Identify which cell holds the provided text, then report its [X, Y] central coordinate. 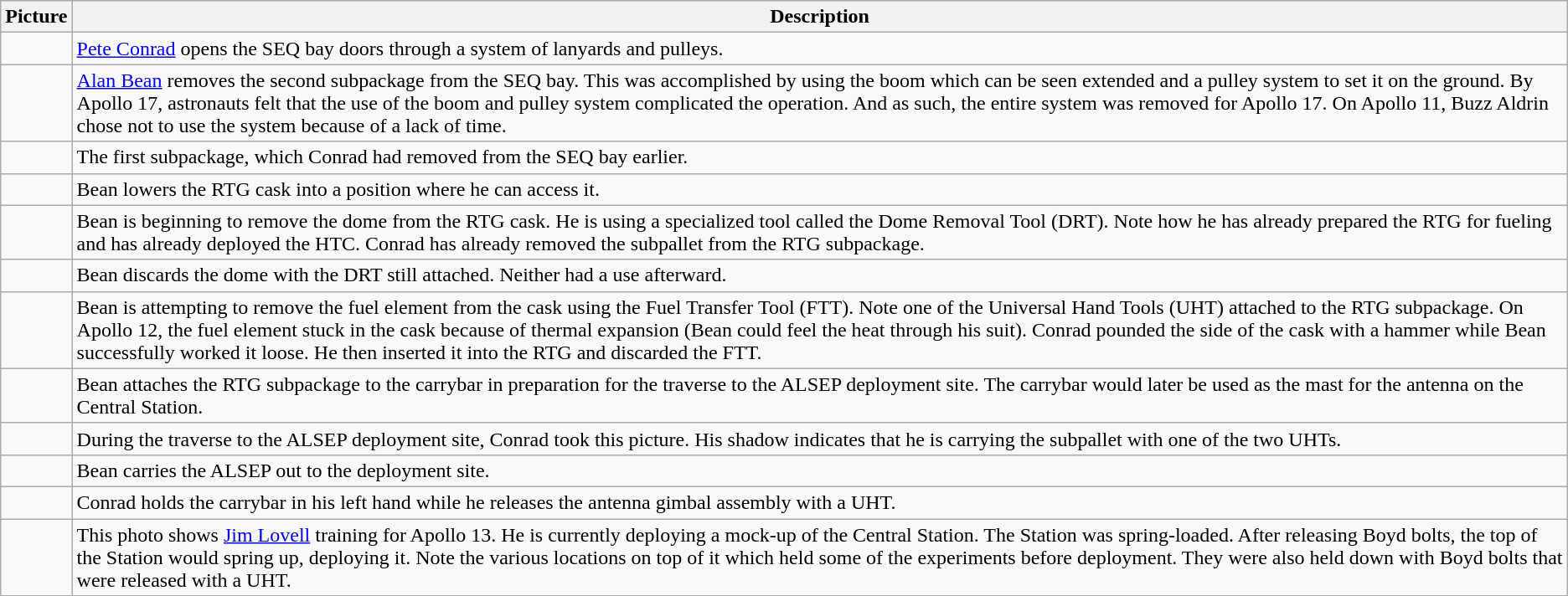
The first subpackage, which Conrad had removed from the SEQ bay earlier. [819, 157]
Pete Conrad opens the SEQ bay doors through a system of lanyards and pulleys. [819, 49]
Bean discards the dome with the DRT still attached. Neither had a use afterward. [819, 275]
Picture [37, 17]
Description [819, 17]
Conrad holds the carrybar in his left hand while he releases the antenna gimbal assembly with a UHT. [819, 502]
Bean carries the ALSEP out to the deployment site. [819, 470]
Bean lowers the RTG cask into a position where he can access it. [819, 189]
